For the text-containing cell, return its midpoint in (x, y) coordinate format. 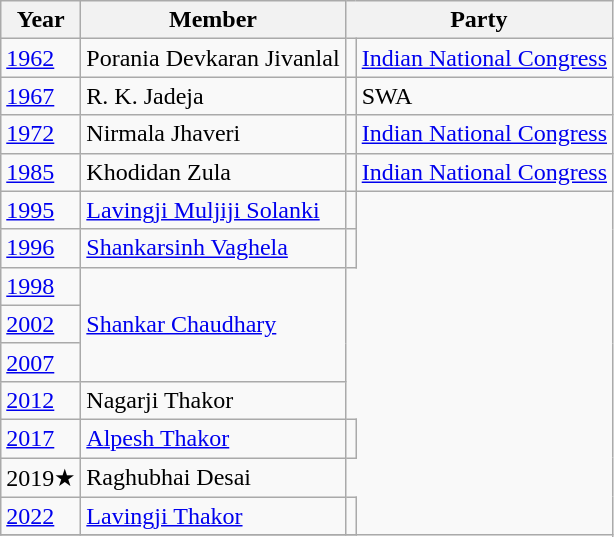
1972 (41, 134)
Member (213, 20)
2012 (41, 400)
Raghubhai Desai (213, 478)
SWA (484, 96)
1998 (41, 286)
2019★ (41, 478)
1962 (41, 58)
Party (478, 20)
Alpesh Thakor (213, 438)
2022 (41, 516)
2017 (41, 438)
Lavingji Muljiji Solanki (213, 210)
Shankarsinh Vaghela (213, 248)
1995 (41, 210)
Porania Devkaran Jivanlal (213, 58)
Year (41, 20)
Nagarji Thakor (213, 400)
Khodidan Zula (213, 172)
1967 (41, 96)
R. K. Jadeja (213, 96)
Nirmala Jhaveri (213, 134)
Shankar Chaudhary (213, 324)
1985 (41, 172)
Lavingji Thakor (213, 516)
1996 (41, 248)
2007 (41, 362)
2002 (41, 324)
